Pinpoint the cell where the given text exists, returning its [x, y] midpoint coordinate. 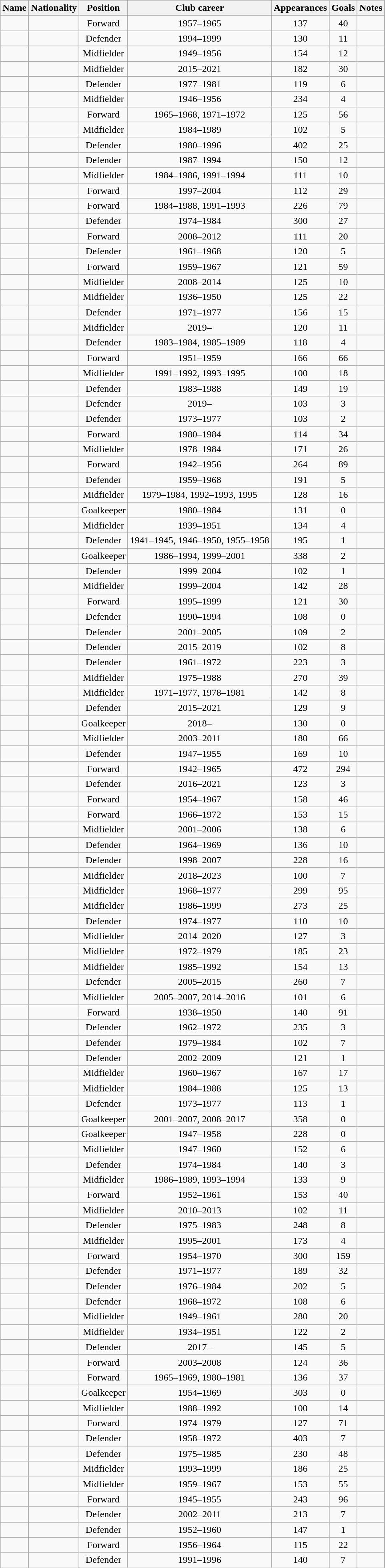
1954–1969 [199, 1392]
149 [300, 388]
1934–1951 [199, 1332]
1975–1985 [199, 1454]
91 [343, 1012]
1939–1951 [199, 525]
Club career [199, 8]
152 [300, 1149]
202 [300, 1286]
1986–1999 [199, 906]
1954–1967 [199, 799]
1986–1989, 1993–1994 [199, 1180]
299 [300, 890]
1987–1994 [199, 160]
2005–2007, 2014–2016 [199, 997]
114 [300, 434]
1949–1961 [199, 1317]
1988–1992 [199, 1408]
145 [300, 1347]
1965–1968, 1971–1972 [199, 114]
48 [343, 1454]
Nationality [54, 8]
122 [300, 1332]
180 [300, 738]
1974–1979 [199, 1423]
28 [343, 586]
55 [343, 1484]
1975–1988 [199, 678]
1979–1984 [199, 1043]
270 [300, 678]
1971–1977, 1978–1981 [199, 693]
1946–1956 [199, 99]
1986–1994, 1999–2001 [199, 556]
1961–1972 [199, 662]
109 [300, 632]
2003–2008 [199, 1362]
358 [300, 1119]
195 [300, 541]
1991–1992, 1993–1995 [199, 373]
115 [300, 1545]
26 [343, 449]
1978–1984 [199, 449]
138 [300, 830]
230 [300, 1454]
118 [300, 343]
303 [300, 1392]
1961–1968 [199, 251]
1959–1968 [199, 480]
1938–1950 [199, 1012]
71 [343, 1423]
1991–1996 [199, 1560]
1998–2007 [199, 860]
1983–1988 [199, 388]
2017– [199, 1347]
128 [300, 495]
1954–1970 [199, 1256]
223 [300, 662]
1990–1994 [199, 616]
2001–2005 [199, 632]
37 [343, 1377]
1949–1956 [199, 54]
Goals [343, 8]
19 [343, 388]
2014–2020 [199, 936]
1993–1999 [199, 1469]
39 [343, 678]
14 [343, 1408]
1995–1999 [199, 601]
18 [343, 373]
189 [300, 1271]
158 [300, 799]
182 [300, 69]
34 [343, 434]
264 [300, 465]
1947–1955 [199, 754]
1965–1969, 1980–1981 [199, 1377]
46 [343, 799]
1980–1996 [199, 145]
1952–1961 [199, 1195]
Notes [371, 8]
167 [300, 1073]
1977–1981 [199, 84]
338 [300, 556]
147 [300, 1530]
1976–1984 [199, 1286]
1962–1972 [199, 1027]
89 [343, 465]
1979–1984, 1992–1993, 1995 [199, 495]
402 [300, 145]
1985–1992 [199, 967]
185 [300, 952]
2018– [199, 723]
29 [343, 191]
1957–1965 [199, 23]
1942–1965 [199, 769]
Name [14, 8]
Appearances [300, 8]
1951–1959 [199, 358]
2003–2011 [199, 738]
1984–1988 [199, 1088]
2001–2006 [199, 830]
1972–1979 [199, 952]
1956–1964 [199, 1545]
Position [104, 8]
403 [300, 1438]
150 [300, 160]
1960–1967 [199, 1073]
191 [300, 480]
17 [343, 1073]
123 [300, 784]
129 [300, 708]
1995–2001 [199, 1241]
1975–1983 [199, 1225]
173 [300, 1241]
1942–1956 [199, 465]
280 [300, 1317]
1945–1955 [199, 1499]
133 [300, 1180]
1958–1972 [199, 1438]
171 [300, 449]
2010–2013 [199, 1210]
169 [300, 754]
2015–2019 [199, 647]
156 [300, 312]
2008–2014 [199, 282]
1947–1960 [199, 1149]
2001–2007, 2008–2017 [199, 1119]
101 [300, 997]
1968–1977 [199, 890]
1968–1972 [199, 1301]
2018–2023 [199, 875]
166 [300, 358]
2008–2012 [199, 236]
235 [300, 1027]
59 [343, 267]
159 [343, 1256]
113 [300, 1103]
1984–1988, 1991–1993 [199, 206]
23 [343, 952]
95 [343, 890]
1936–1950 [199, 297]
294 [343, 769]
27 [343, 221]
2016–2021 [199, 784]
36 [343, 1362]
56 [343, 114]
260 [300, 982]
112 [300, 191]
119 [300, 84]
248 [300, 1225]
2002–2011 [199, 1514]
1964–1969 [199, 845]
137 [300, 23]
1966–1972 [199, 814]
1994–1999 [199, 38]
79 [343, 206]
243 [300, 1499]
1997–2004 [199, 191]
1941–1945, 1946–1950, 1955–1958 [199, 541]
1984–1986, 1991–1994 [199, 175]
131 [300, 510]
213 [300, 1514]
2002–2009 [199, 1058]
234 [300, 99]
186 [300, 1469]
134 [300, 525]
273 [300, 906]
1974–1977 [199, 921]
1984–1989 [199, 130]
2005–2015 [199, 982]
32 [343, 1271]
110 [300, 921]
1983–1984, 1985–1989 [199, 343]
124 [300, 1362]
226 [300, 206]
96 [343, 1499]
1952–1960 [199, 1530]
472 [300, 769]
1947–1958 [199, 1134]
